Provide the (X, Y) coordinate of the cell's center where the given text is located.  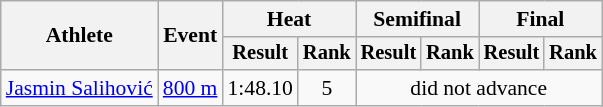
Final (540, 19)
Jasmin Salihović (80, 88)
Heat (288, 19)
Athlete (80, 36)
1:48.10 (260, 88)
did not advance (479, 88)
5 (327, 88)
Semifinal (418, 19)
800 m (190, 88)
Event (190, 36)
